Detect which cell encompasses the target text, then output its [X, Y] center coordinate. 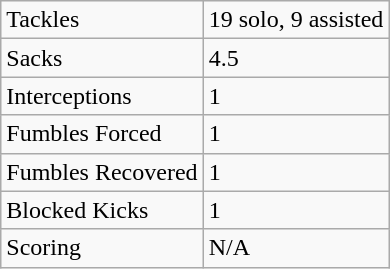
Blocked Kicks [102, 210]
Fumbles Forced [102, 134]
N/A [296, 248]
Tackles [102, 20]
Interceptions [102, 96]
Sacks [102, 58]
Scoring [102, 248]
19 solo, 9 assisted [296, 20]
4.5 [296, 58]
Fumbles Recovered [102, 172]
